Return the (X, Y) coordinate for the center point of the cell that contains the specified text.  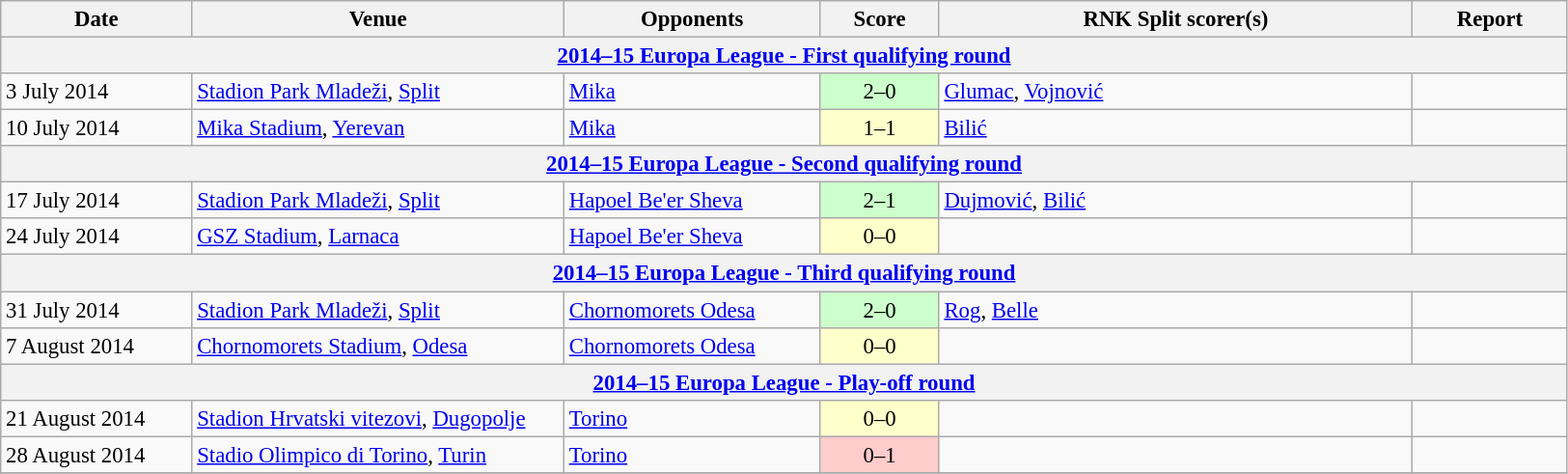
Rog, Belle (1175, 310)
Venue (378, 19)
0–1 (880, 455)
2014–15 Europa League - Second qualifying round (784, 164)
RNK Split scorer(s) (1175, 19)
Glumac, Vojnović (1175, 92)
24 July 2014 (96, 237)
Score (880, 19)
2014–15 Europa League - Third qualifying round (784, 273)
Date (96, 19)
Chornomorets Stadium, Odesa (378, 346)
1–1 (880, 128)
GSZ Stadium, Larnaca (378, 237)
28 August 2014 (96, 455)
7 August 2014 (96, 346)
Bilić (1175, 128)
10 July 2014 (96, 128)
2014–15 Europa League - Play-off round (784, 382)
Opponents (692, 19)
Stadion Hrvatski vitezovi, Dugopolje (378, 418)
2014–15 Europa League - First qualifying round (784, 56)
Dujmović, Bilić (1175, 201)
Mika Stadium, Yerevan (378, 128)
31 July 2014 (96, 310)
17 July 2014 (96, 201)
Report (1490, 19)
3 July 2014 (96, 92)
Stadio Olimpico di Torino, Turin (378, 455)
2–1 (880, 201)
21 August 2014 (96, 418)
